From the cell containing the given text, extract its center point as [x, y] coordinate. 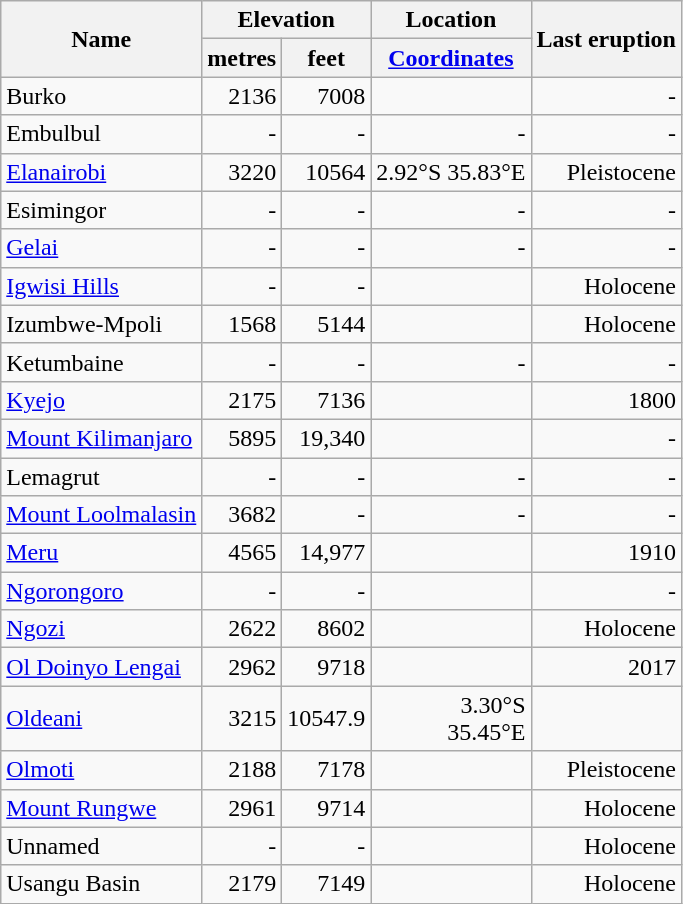
metres [242, 58]
5895 [242, 438]
10564 [326, 172]
2179 [242, 884]
7149 [326, 884]
Olmoti [102, 770]
Coordinates [451, 58]
14,977 [326, 553]
1568 [242, 324]
Oldeani [102, 718]
Meru [102, 553]
Name [102, 39]
19,340 [326, 438]
3220 [242, 172]
2962 [242, 667]
feet [326, 58]
9718 [326, 667]
2188 [242, 770]
Ngorongoro [102, 591]
2017 [606, 667]
Location [451, 20]
Igwisi Hills [102, 286]
7136 [326, 400]
7008 [326, 96]
Usangu Basin [102, 884]
2175 [242, 400]
10547.9 [326, 718]
2622 [242, 629]
Last eruption [606, 39]
2961 [242, 808]
2.92°S 35.83°E [451, 172]
5144 [326, 324]
1910 [606, 553]
3682 [242, 515]
9714 [326, 808]
3215 [242, 718]
Unnamed [102, 846]
Lemagrut [102, 477]
Burko [102, 96]
7178 [326, 770]
Gelai [102, 248]
Ol Doinyo Lengai [102, 667]
Kyejo [102, 400]
2136 [242, 96]
4565 [242, 553]
Embulbul [102, 134]
Mount Rungwe [102, 808]
Elanairobi [102, 172]
3.30°S35.45°E [451, 718]
8602 [326, 629]
1800 [606, 400]
Esimingor [102, 210]
Elevation [286, 20]
Mount Kilimanjaro [102, 438]
Mount Loolmalasin [102, 515]
Izumbwe-Mpoli [102, 324]
Ngozi [102, 629]
Ketumbaine [102, 362]
